For the text-containing cell, return its midpoint in [X, Y] coordinate format. 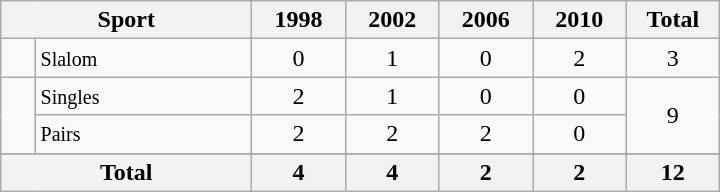
2010 [579, 20]
Sport [126, 20]
12 [673, 172]
2006 [486, 20]
2002 [392, 20]
3 [673, 58]
Slalom [144, 58]
9 [673, 115]
Pairs [144, 134]
Singles [144, 96]
1998 [299, 20]
